From the cell containing the given text, extract its center point as (X, Y) coordinate. 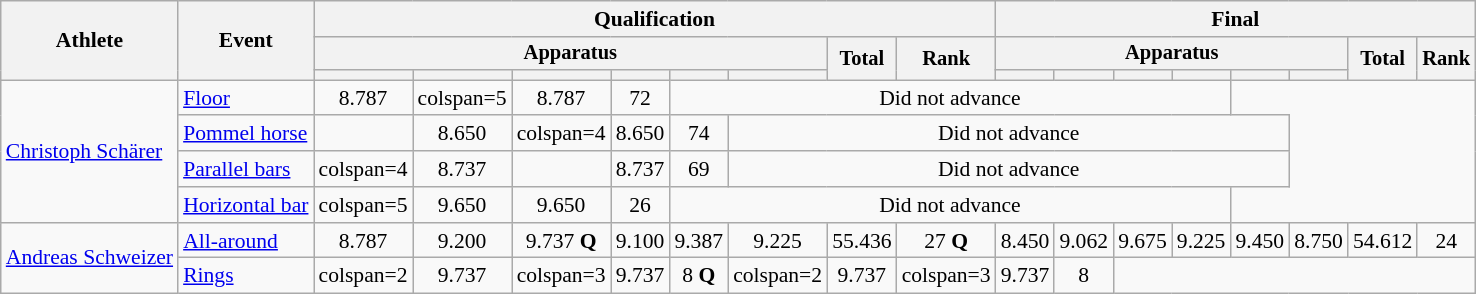
Andreas Schweizer (90, 258)
8.750 (1318, 241)
Qualification (655, 19)
9.737 Q (562, 241)
9.100 (640, 241)
27 Q (946, 241)
54.612 (1382, 241)
8.450 (1026, 241)
All-around (246, 241)
9.200 (462, 241)
55.436 (862, 241)
72 (640, 98)
Athlete (90, 40)
8 (1084, 276)
69 (698, 169)
Christoph Schärer (90, 151)
74 (698, 134)
Parallel bars (246, 169)
26 (640, 205)
Pommel horse (246, 134)
9.062 (1084, 241)
8 Q (698, 276)
Final (1236, 19)
Event (246, 40)
Floor (246, 98)
24 (1446, 241)
Horizontal bar (246, 205)
9.675 (1142, 241)
Rings (246, 276)
9.450 (1260, 241)
9.387 (698, 241)
